Capture the cell that displays the provided text and extract its (x, y) central coordinate. 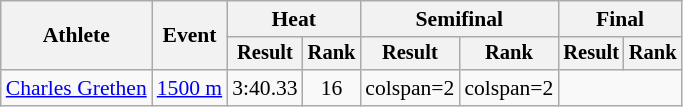
Heat (294, 19)
Charles Grethen (76, 88)
16 (332, 88)
Final (620, 19)
Athlete (76, 36)
3:40.33 (264, 88)
1500 m (190, 88)
Event (190, 36)
Semifinal (459, 19)
